Determine the [x, y] coordinate at the center of the cell enclosing the given text.  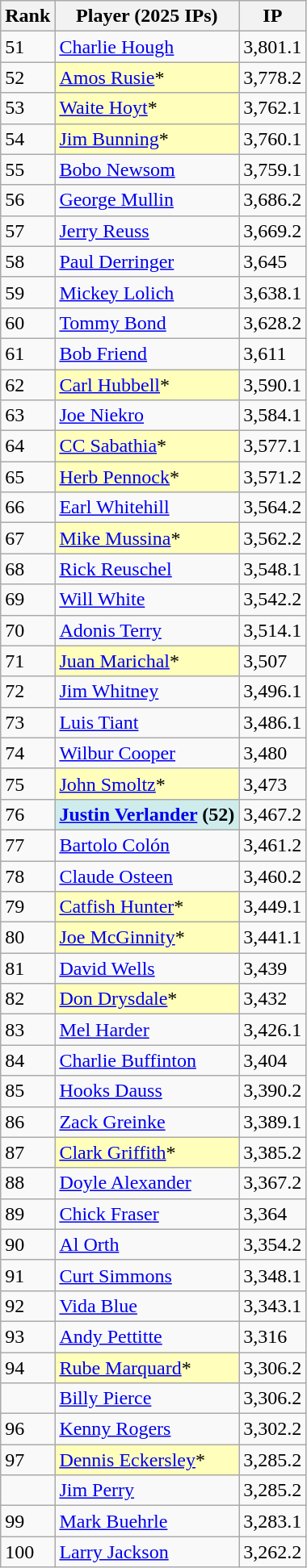
3,542.2 [273, 600]
Al Orth [147, 1244]
66 [27, 508]
3,343.1 [273, 1306]
Will White [147, 600]
Tommy Bond [147, 323]
3,801.1 [273, 47]
CC Sabathia* [147, 446]
80 [27, 938]
3,669.2 [273, 231]
55 [27, 169]
100 [27, 1552]
Kenny Rogers [147, 1429]
86 [27, 1122]
3,441.1 [273, 938]
3,760.1 [273, 139]
3,439 [273, 968]
3,584.1 [273, 416]
3,514.1 [273, 630]
3,460.2 [273, 876]
3,762.1 [273, 108]
56 [27, 200]
Don Drysdale* [147, 999]
Andy Pettitte [147, 1336]
Player (2025 IPs) [147, 16]
3,486.1 [273, 722]
3,571.2 [273, 477]
Bob Friend [147, 353]
3,496.1 [273, 692]
65 [27, 477]
Charlie Hough [147, 47]
59 [27, 292]
62 [27, 385]
3,449.1 [273, 907]
Mike Mussina* [147, 538]
68 [27, 569]
3,461.2 [273, 845]
Charlie Buffinton [147, 1060]
Doyle Alexander [147, 1183]
82 [27, 999]
3,628.2 [273, 323]
3,354.2 [273, 1244]
Wilbur Cooper [147, 753]
3,389.1 [273, 1122]
David Wells [147, 968]
67 [27, 538]
92 [27, 1306]
Billy Pierce [147, 1399]
3,385.2 [273, 1152]
Claude Osteen [147, 876]
Bobo Newsom [147, 169]
3,577.1 [273, 446]
72 [27, 692]
Bartolo Colón [147, 845]
87 [27, 1152]
69 [27, 600]
Mickey Lolich [147, 292]
George Mullin [147, 200]
Vida Blue [147, 1306]
Waite Hoyt* [147, 108]
3,480 [273, 753]
73 [27, 722]
3,507 [273, 661]
Earl Whitehill [147, 508]
Jim Perry [147, 1491]
Dennis Eckersley* [147, 1460]
Rick Reuschel [147, 569]
79 [27, 907]
93 [27, 1336]
3,638.1 [273, 292]
Juan Marichal* [147, 661]
Herb Pennock* [147, 477]
3,611 [273, 353]
76 [27, 814]
75 [27, 784]
3,283.1 [273, 1521]
3,262.2 [273, 1552]
94 [27, 1368]
99 [27, 1521]
3,467.2 [273, 814]
70 [27, 630]
60 [27, 323]
Larry Jackson [147, 1552]
Paul Derringer [147, 261]
Luis Tiant [147, 722]
3,759.1 [273, 169]
Catfish Hunter* [147, 907]
52 [27, 77]
Hooks Dauss [147, 1091]
Carl Hubbell* [147, 385]
53 [27, 108]
3,564.2 [273, 508]
77 [27, 845]
97 [27, 1460]
61 [27, 353]
Clark Griffith* [147, 1152]
3,686.2 [273, 200]
3,302.2 [273, 1429]
3,548.1 [273, 569]
John Smoltz* [147, 784]
Jerry Reuss [147, 231]
96 [27, 1429]
Mel Harder [147, 1030]
83 [27, 1030]
3,778.2 [273, 77]
3,432 [273, 999]
3,562.2 [273, 538]
3,426.1 [273, 1030]
51 [27, 47]
58 [27, 261]
81 [27, 968]
Joe Niekro [147, 416]
IP [273, 16]
Jim Bunning* [147, 139]
3,645 [273, 261]
Joe McGinnity* [147, 938]
89 [27, 1214]
3,364 [273, 1214]
Amos Rusie* [147, 77]
3,390.2 [273, 1091]
3,473 [273, 784]
3,348.1 [273, 1275]
Zack Greinke [147, 1122]
Chick Fraser [147, 1214]
78 [27, 876]
90 [27, 1244]
84 [27, 1060]
3,590.1 [273, 385]
91 [27, 1275]
74 [27, 753]
63 [27, 416]
Rank [27, 16]
Justin Verlander (52) [147, 814]
Rube Marquard* [147, 1368]
Mark Buehrle [147, 1521]
88 [27, 1183]
Adonis Terry [147, 630]
71 [27, 661]
85 [27, 1091]
3,367.2 [273, 1183]
Jim Whitney [147, 692]
3,316 [273, 1336]
57 [27, 231]
64 [27, 446]
Curt Simmons [147, 1275]
54 [27, 139]
3,404 [273, 1060]
